Extract the [X, Y] coordinate from the center of the cell holding the provided text.  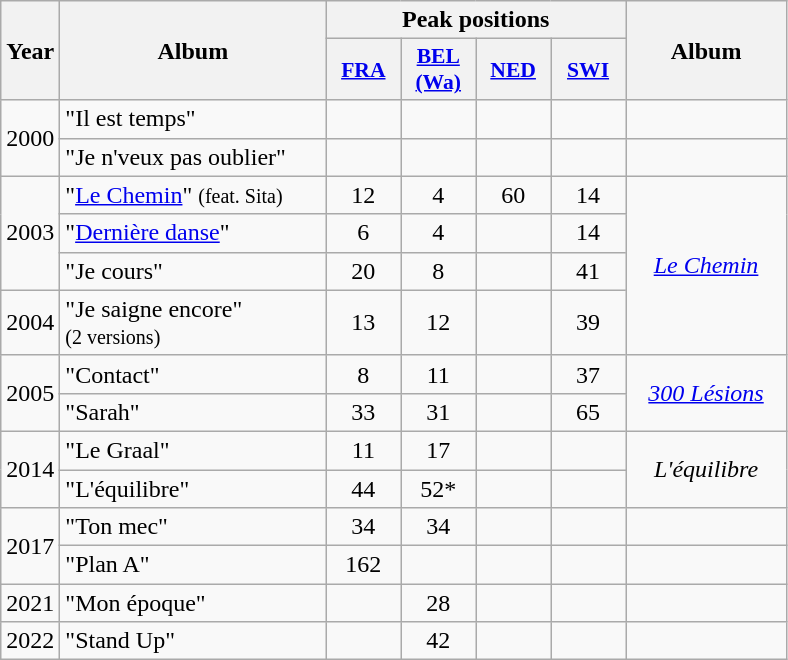
2014 [30, 469]
"Contact" [193, 374]
"Je cours" [193, 271]
20 [364, 271]
2004 [30, 322]
2017 [30, 546]
"Plan A" [193, 565]
"Le Graal" [193, 450]
"Sarah" [193, 412]
"Je saigne encore" (2 versions) [193, 322]
2000 [30, 138]
2022 [30, 641]
2003 [30, 233]
"Stand Up" [193, 641]
41 [588, 271]
BEL(Wa) [438, 70]
39 [588, 322]
52* [438, 489]
"Je n'veux pas oublier" [193, 157]
Year [30, 50]
13 [364, 322]
NED [514, 70]
42 [438, 641]
37 [588, 374]
65 [588, 412]
"Le Chemin" (feat. Sita) [193, 195]
"Il est temps" [193, 119]
162 [364, 565]
"Dernière danse" [193, 233]
Peak positions [476, 20]
31 [438, 412]
"Ton mec" [193, 527]
17 [438, 450]
2005 [30, 393]
6 [364, 233]
Le Chemin [706, 266]
SWI [588, 70]
FRA [364, 70]
"Mon époque" [193, 603]
28 [438, 603]
300 Lésions [706, 393]
44 [364, 489]
"L'équilibre" [193, 489]
2021 [30, 603]
60 [514, 195]
33 [364, 412]
L'équilibre [706, 469]
